Provide the (X, Y) coordinate of the cell's center where the given text is located.  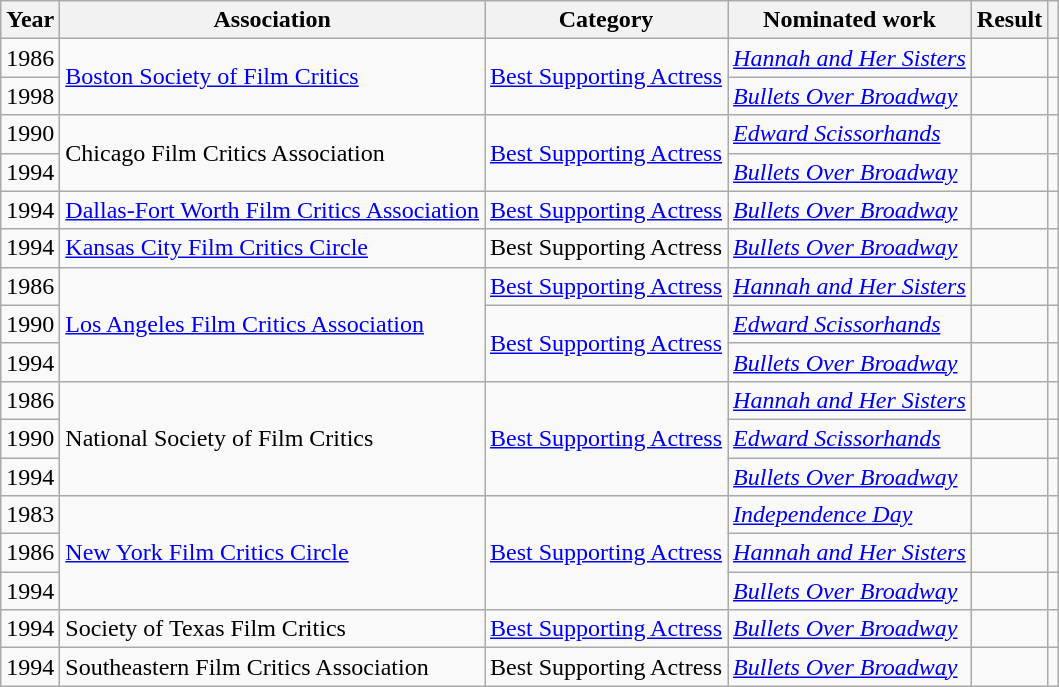
New York Film Critics Circle (272, 553)
Nominated work (850, 20)
1998 (30, 96)
Year (30, 20)
Independence Day (850, 515)
1983 (30, 515)
Result (1009, 20)
Society of Texas Film Critics (272, 629)
Association (272, 20)
Category (606, 20)
National Society of Film Critics (272, 438)
Dallas-Fort Worth Film Critics Association (272, 210)
Kansas City Film Critics Circle (272, 248)
Chicago Film Critics Association (272, 153)
Los Angeles Film Critics Association (272, 324)
Boston Society of Film Critics (272, 77)
Southeastern Film Critics Association (272, 667)
